Provide the (x, y) coordinate of the cell's center where the given text is located.  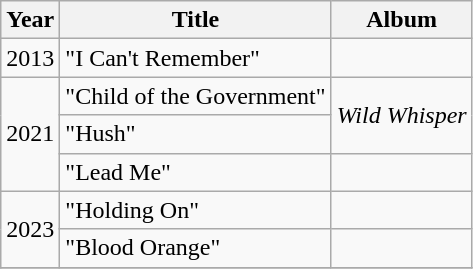
"Blood Orange" (196, 248)
Title (196, 20)
"Holding On" (196, 210)
"Hush" (196, 134)
2021 (30, 134)
Album (402, 20)
2023 (30, 229)
Year (30, 20)
Wild Whisper (402, 115)
"I Can't Remember" (196, 58)
2013 (30, 58)
"Child of the Government" (196, 96)
"Lead Me" (196, 172)
